Return the (X, Y) coordinate for the center point of the cell that contains the specified text.  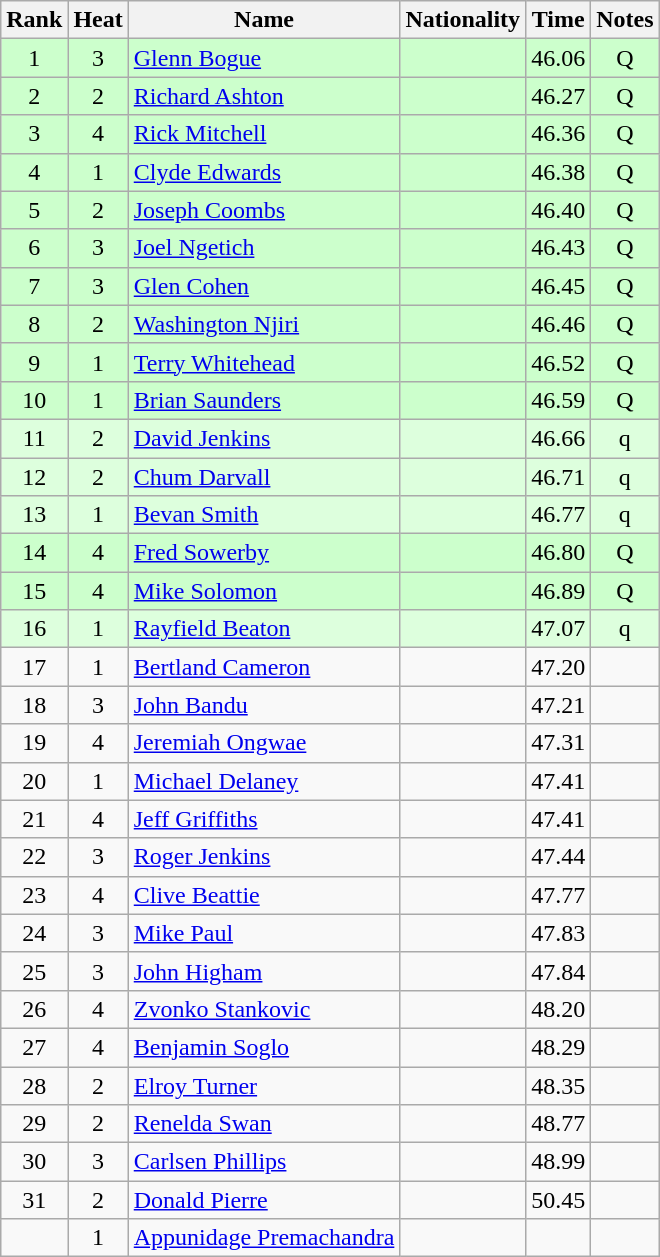
46.52 (558, 362)
7 (34, 286)
18 (34, 705)
46.36 (558, 134)
29 (34, 1124)
47.21 (558, 705)
9 (34, 362)
14 (34, 553)
15 (34, 591)
47.77 (558, 895)
Clyde Edwards (264, 172)
22 (34, 857)
Bertland Cameron (264, 667)
46.45 (558, 286)
Washington Njiri (264, 324)
47.83 (558, 933)
26 (34, 1009)
46.89 (558, 591)
47.84 (558, 971)
Donald Pierre (264, 1200)
23 (34, 895)
Glenn Bogue (264, 58)
28 (34, 1085)
46.46 (558, 324)
David Jenkins (264, 438)
Joel Ngetich (264, 248)
Heat (98, 20)
5 (34, 210)
31 (34, 1200)
48.20 (558, 1009)
Rayfield Beaton (264, 629)
Name (264, 20)
48.35 (558, 1085)
46.80 (558, 553)
John Higham (264, 971)
Time (558, 20)
Roger Jenkins (264, 857)
46.40 (558, 210)
Notes (625, 20)
Nationality (463, 20)
Rank (34, 20)
27 (34, 1047)
Elroy Turner (264, 1085)
25 (34, 971)
Mike Solomon (264, 591)
46.38 (558, 172)
12 (34, 477)
46.77 (558, 515)
20 (34, 781)
8 (34, 324)
46.71 (558, 477)
17 (34, 667)
Jeff Griffiths (264, 819)
Jeremiah Ongwae (264, 743)
Bevan Smith (264, 515)
21 (34, 819)
19 (34, 743)
30 (34, 1162)
Chum Darvall (264, 477)
Glen Cohen (264, 286)
Zvonko Stankovic (264, 1009)
John Bandu (264, 705)
24 (34, 933)
Brian Saunders (264, 400)
Carlsen Phillips (264, 1162)
48.29 (558, 1047)
47.20 (558, 667)
Richard Ashton (264, 96)
Fred Sowerby (264, 553)
Benjamin Soglo (264, 1047)
50.45 (558, 1200)
Clive Beattie (264, 895)
Mike Paul (264, 933)
46.43 (558, 248)
16 (34, 629)
10 (34, 400)
48.99 (558, 1162)
Michael Delaney (264, 781)
46.06 (558, 58)
Terry Whitehead (264, 362)
46.66 (558, 438)
11 (34, 438)
Renelda Swan (264, 1124)
47.44 (558, 857)
46.27 (558, 96)
13 (34, 515)
Joseph Coombs (264, 210)
Rick Mitchell (264, 134)
48.77 (558, 1124)
Appunidage Premachandra (264, 1238)
6 (34, 248)
47.31 (558, 743)
47.07 (558, 629)
46.59 (558, 400)
